Find where the given text appears and provide that cell's center as [x, y] coordinate. 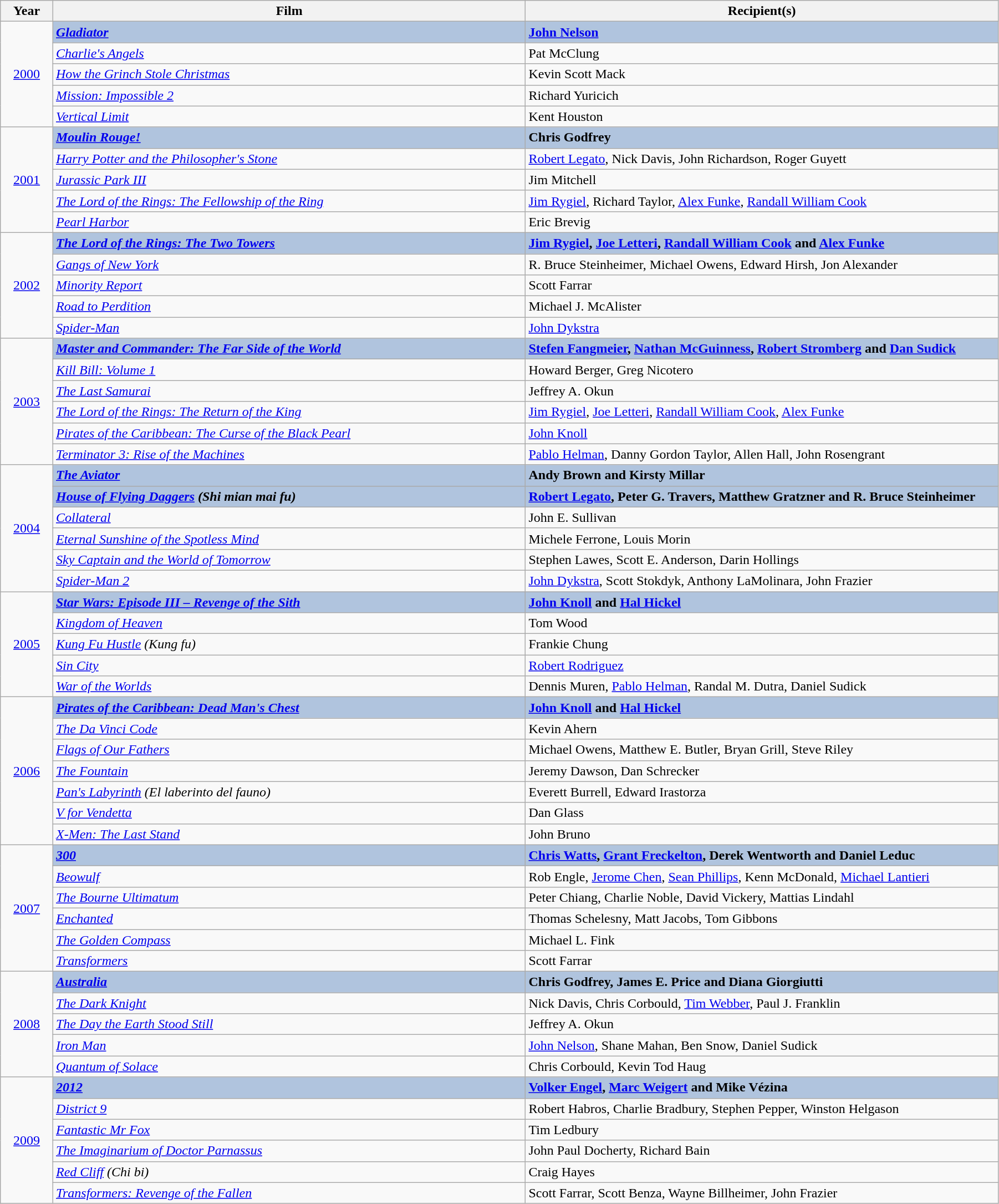
Australia [289, 982]
Sky Captain and the World of Tomorrow [289, 560]
Michele Ferrone, Louis Morin [762, 539]
The Day the Earth Stood Still [289, 1024]
Harry Potter and the Philosopher's Stone [289, 159]
Jim Rygiel, Joe Letteri, Randall William Cook and Alex Funke [762, 243]
John Paul Docherty, Richard Bain [762, 1151]
Pat McClung [762, 53]
Master and Commander: The Far Side of the World [289, 349]
House of Flying Daggers (Shi mian mai fu) [289, 496]
Kung Fu Hustle (Kung fu) [289, 644]
John Knoll [762, 433]
Kevin Scott Mack [762, 74]
2007 [27, 908]
Iron Man [289, 1045]
Sin City [289, 665]
2002 [27, 285]
Collateral [289, 517]
V for Vendetta [289, 813]
Jeremy Dawson, Dan Schrecker [762, 771]
2005 [27, 644]
Recipient(s) [762, 11]
2004 [27, 528]
The Da Vinci Code [289, 729]
Minority Report [289, 286]
John Nelson, Shane Mahan, Ben Snow, Daniel Sudick [762, 1045]
Jim Rygiel, Joe Letteri, Randall William Cook, Alex Funke [762, 412]
2008 [27, 1024]
Jim Mitchell [762, 180]
John Dykstra [762, 328]
Kevin Ahern [762, 729]
The Last Samurai [289, 391]
Beowulf [289, 876]
Chris Corbould, Kevin Tod Haug [762, 1066]
Transformers: Revenge of the Fallen [289, 1193]
Vertical Limit [289, 116]
Tim Ledbury [762, 1130]
Pirates of the Caribbean: The Curse of the Black Pearl [289, 433]
Kent Houston [762, 116]
2000 [27, 74]
War of the Worlds [289, 687]
Eric Brevig [762, 222]
Craig Hayes [762, 1172]
District 9 [289, 1109]
Jim Rygiel, Richard Taylor, Alex Funke, Randall William Cook [762, 201]
Pirates of the Caribbean: Dead Man's Chest [289, 708]
John Dykstra, Scott Stokdyk, Anthony LaMolinara, John Frazier [762, 581]
The Lord of the Rings: The Two Towers [289, 243]
Enchanted [289, 918]
John E. Sullivan [762, 517]
The Aviator [289, 475]
Fantastic Mr Fox [289, 1130]
John Nelson [762, 32]
Kill Bill: Volume 1 [289, 370]
Road to Perdition [289, 307]
Spider-Man [289, 328]
300 [289, 855]
Nick Davis, Chris Corbould, Tim Webber, Paul J. Franklin [762, 1003]
Peter Chiang, Charlie Noble, David Vickery, Mattias Lindahl [762, 897]
The Lord of the Rings: The Return of the King [289, 412]
Richard Yuricich [762, 95]
Chris Watts, Grant Freckelton, Derek Wentworth and Daniel Leduc [762, 855]
The Bourne Ultimatum [289, 897]
Gangs of New York [289, 265]
Thomas Schelesny, Matt Jacobs, Tom Gibbons [762, 918]
Star Wars: Episode III – Revenge of the Sith [289, 602]
Stefen Fangmeier, Nathan McGuinness, Robert Stromberg and Dan Sudick [762, 349]
Kingdom of Heaven [289, 623]
The Dark Knight [289, 1003]
Dennis Muren, Pablo Helman, Randal M. Dutra, Daniel Sudick [762, 687]
Scott Farrar, Scott Benza, Wayne Billheimer, John Frazier [762, 1193]
Charlie's Angels [289, 53]
Gladiator [289, 32]
The Fountain [289, 771]
Frankie Chung [762, 644]
Stephen Lawes, Scott E. Anderson, Darin Hollings [762, 560]
Robert Legato, Nick Davis, John Richardson, Roger Guyett [762, 159]
2012 [289, 1088]
Film [289, 11]
2003 [27, 402]
Moulin Rouge! [289, 138]
Quantum of Solace [289, 1066]
Transformers [289, 961]
Rob Engle, Jerome Chen, Sean Phillips, Kenn McDonald, Michael Lantieri [762, 876]
Spider-Man 2 [289, 581]
Jurassic Park III [289, 180]
The Golden Compass [289, 940]
Robert Legato, Peter G. Travers, Matthew Gratzner and R. Bruce Steinheimer [762, 496]
Dan Glass [762, 813]
Year [27, 11]
Michael L. Fink [762, 940]
Pablo Helman, Danny Gordon Taylor, Allen Hall, John Rosengrant [762, 454]
The Imaginarium of Doctor Parnassus [289, 1151]
X-Men: The Last Stand [289, 834]
2009 [27, 1140]
2006 [27, 771]
Tom Wood [762, 623]
Robert Habros, Charlie Bradbury, Stephen Pepper, Winston Helgason [762, 1109]
Robert Rodriguez [762, 665]
Michael Owens, Matthew E. Butler, Bryan Grill, Steve Riley [762, 750]
Chris Godfrey, James E. Price and Diana Giorgiutti [762, 982]
How the Grinch Stole Christmas [289, 74]
Chris Godfrey [762, 138]
The Lord of the Rings: The Fellowship of the Ring [289, 201]
Red Cliff (Chi bi) [289, 1172]
Andy Brown and Kirsty Millar [762, 475]
Howard Berger, Greg Nicotero [762, 370]
Terminator 3: Rise of the Machines [289, 454]
Pearl Harbor [289, 222]
Volker Engel, Marc Weigert and Mike Vézina [762, 1088]
2001 [27, 180]
Mission: Impossible 2 [289, 95]
John Bruno [762, 834]
Flags of Our Fathers [289, 750]
Eternal Sunshine of the Spotless Mind [289, 539]
Pan's Labyrinth (El laberinto del fauno) [289, 792]
Everett Burrell, Edward Irastorza [762, 792]
Michael J. McAlister [762, 307]
R. Bruce Steinheimer, Michael Owens, Edward Hirsh, Jon Alexander [762, 265]
